Scan for the cell matching the given text and deliver its (X, Y) coordinate at center. 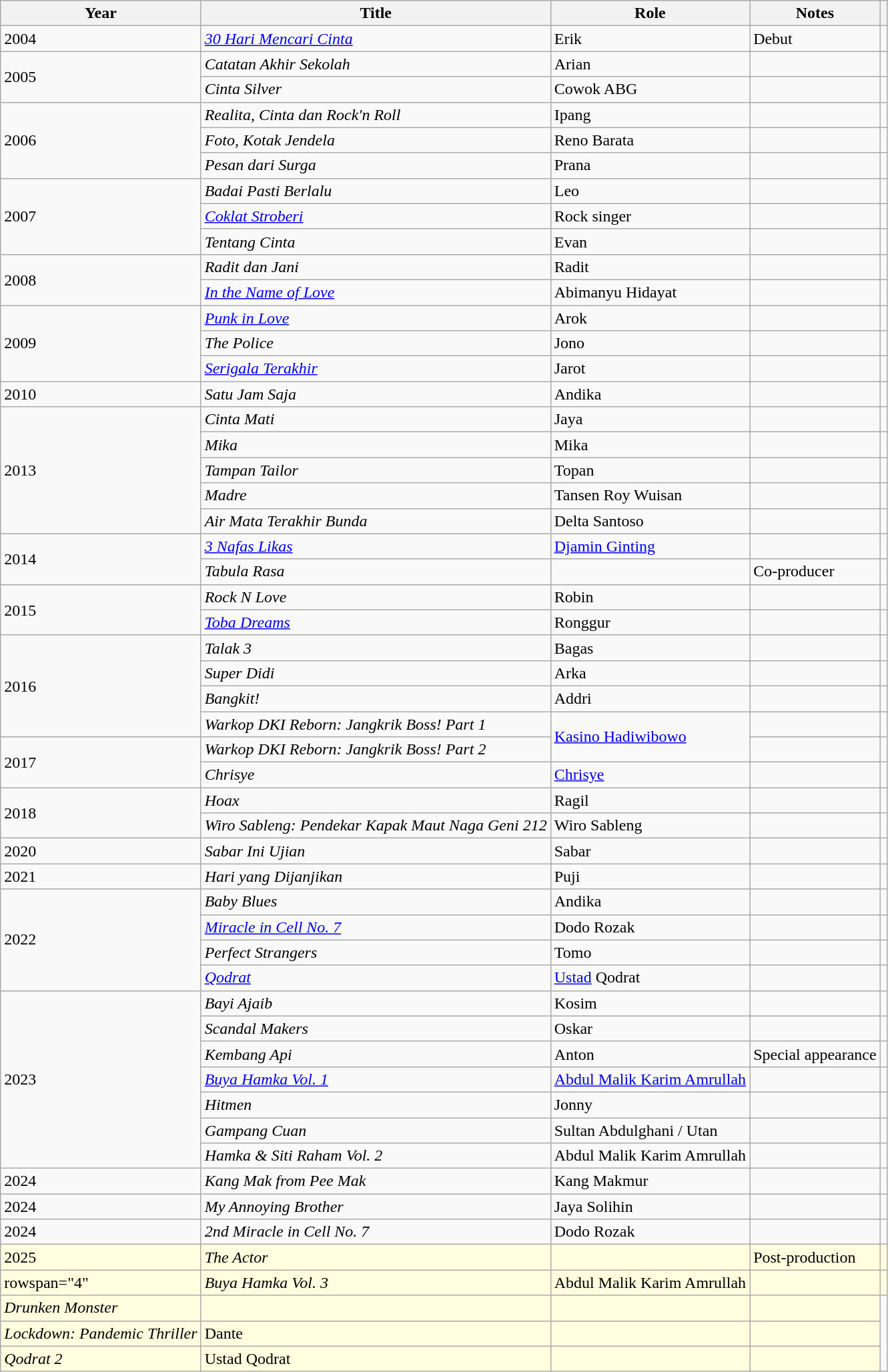
Dante (376, 1333)
Title (376, 13)
Topan (650, 470)
2010 (101, 394)
Catatan Akhir Sekolah (376, 64)
Robin (650, 597)
Addri (650, 698)
Buya Hamka Vol. 1 (376, 1079)
Satu Jam Saja (376, 394)
2015 (101, 610)
2018 (101, 813)
Air Mata Terakhir Bunda (376, 521)
Abimanyu Hidayat (650, 292)
Tabula Rasa (376, 572)
Debut (815, 39)
Kembang Api (376, 1054)
Wiro Sableng: Pendekar Kapak Maut Naga Geni 212 (376, 826)
2016 (101, 686)
Bangkit! (376, 698)
Talak 3 (376, 648)
2nd Miracle in Cell No. 7 (376, 1232)
Warkop DKI Reborn: Jangkrik Boss! Part 1 (376, 724)
2004 (101, 39)
Year (101, 13)
Kasino Hadiwibowo (650, 736)
Hoax (376, 800)
Qodrat 2 (101, 1359)
Buya Hamka Vol. 3 (376, 1283)
Jaya (650, 420)
Sabar (650, 851)
2022 (101, 940)
Prana (650, 165)
Foto, Kotak Jendela (376, 140)
Sabar Ini Ujian (376, 851)
Radit (650, 267)
Gampang Cuan (376, 1131)
Hitmen (376, 1105)
Hamka & Siti Raham Vol. 2 (376, 1156)
2023 (101, 1079)
Jono (650, 344)
Bagas (650, 648)
Badai Pasti Berlalu (376, 191)
The Police (376, 344)
Scandal Makers (376, 1028)
Pesan dari Surga (376, 165)
Madre (376, 496)
Delta Santoso (650, 521)
Co-producer (815, 572)
Radit dan Jani (376, 267)
Realita, Cinta dan Rock'n Roll (376, 115)
2009 (101, 344)
Kang Makmur (650, 1181)
Jonny (650, 1105)
Hari yang Dijanjikan (376, 876)
2021 (101, 876)
Ronggur (650, 622)
Baby Blues (376, 902)
Role (650, 13)
Warkop DKI Reborn: Jangkrik Boss! Part 2 (376, 750)
Reno Barata (650, 140)
Super Didi (376, 673)
2008 (101, 279)
Miracle in Cell No. 7 (376, 927)
30 Hari Mencari Cinta (376, 39)
Punk in Love (376, 318)
Qodrat (376, 978)
Cinta Mati (376, 420)
Arian (650, 64)
2017 (101, 762)
Cinta Silver (376, 89)
Leo (650, 191)
Serigala Terakhir (376, 369)
Lockdown: Pandemic Thriller (101, 1333)
Sultan Abdulghani / Utan (650, 1131)
Special appearance (815, 1054)
Drunken Monster (101, 1308)
Anton (650, 1054)
Ipang (650, 115)
2014 (101, 559)
Rock singer (650, 216)
Jarot (650, 369)
Tampan Tailor (376, 470)
Djamin Ginting (650, 546)
Evan (650, 241)
Tansen Roy Wuisan (650, 496)
Kosim (650, 1003)
Arka (650, 673)
Wiro Sableng (650, 826)
rowspan="4" (101, 1283)
Bayi Ajaib (376, 1003)
Puji (650, 876)
Jaya Solihin (650, 1207)
Cowok ABG (650, 89)
Arok (650, 318)
2006 (101, 140)
Oskar (650, 1028)
Notes (815, 13)
The Actor (376, 1257)
2013 (101, 470)
Tentang Cinta (376, 241)
2007 (101, 216)
In the Name of Love (376, 292)
2025 (101, 1257)
3 Nafas Likas (376, 546)
Erik (650, 39)
Toba Dreams (376, 622)
Perfect Strangers (376, 952)
Tomo (650, 952)
2005 (101, 77)
Kang Mak from Pee Mak (376, 1181)
Rock N Love (376, 597)
My Annoying Brother (376, 1207)
Coklat Stroberi (376, 216)
Post-production (815, 1257)
2020 (101, 851)
Ragil (650, 800)
